Capture the cell that displays the provided text and extract its [x, y] central coordinate. 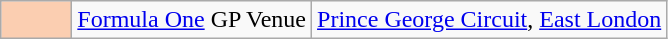
Prince George Circuit, East London [490, 20]
Formula One GP Venue [192, 20]
